For the text-containing cell, return its midpoint in [X, Y] coordinate format. 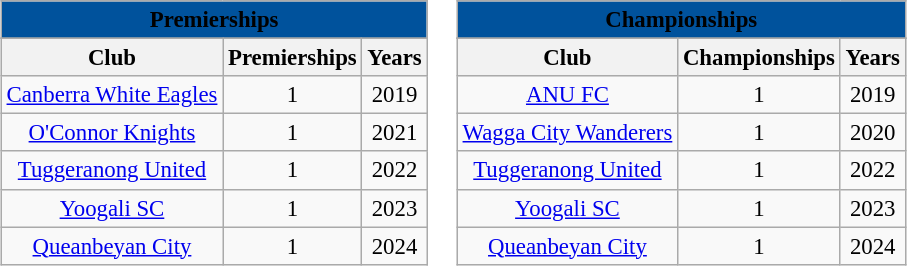
Wagga City Wanderers [567, 133]
2020 [872, 133]
ANU FC [567, 95]
O'Connor Knights [112, 133]
Canberra White Eagles [112, 95]
2021 [394, 133]
